Provide the (X, Y) coordinate of the cell's center where the given text is located.  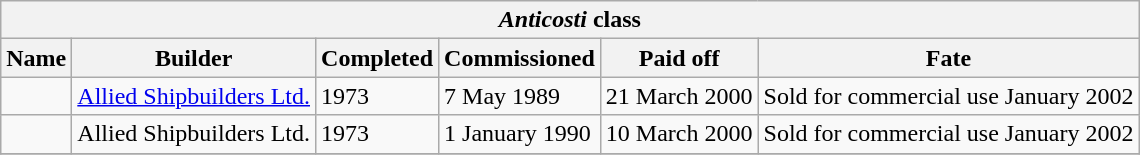
Anticosti class (570, 20)
Commissioned (520, 58)
10 March 2000 (679, 134)
Fate (948, 58)
21 March 2000 (679, 96)
Builder (194, 58)
Completed (378, 58)
1 January 1990 (520, 134)
Paid off (679, 58)
7 May 1989 (520, 96)
Name (36, 58)
